Scan for the cell matching the given text and deliver its (X, Y) coordinate at center. 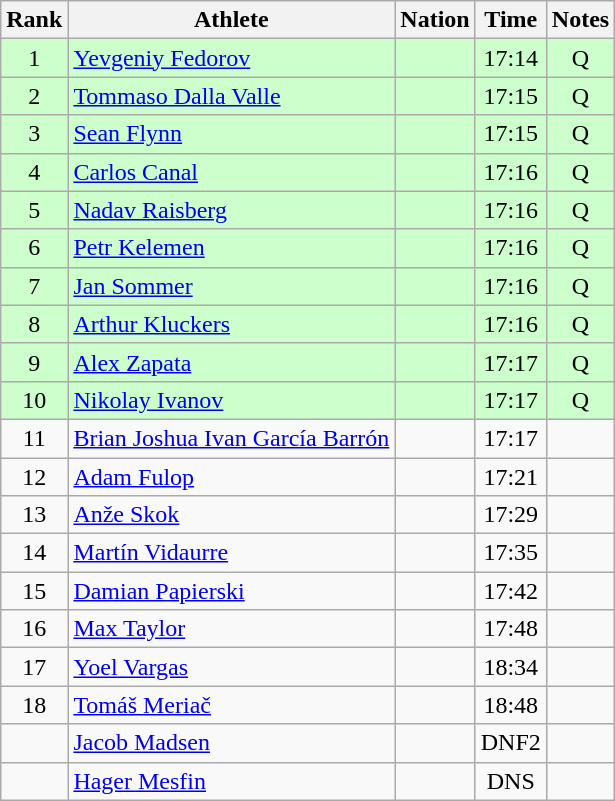
18:34 (510, 667)
9 (34, 362)
Hager Mesfin (232, 781)
17:35 (510, 553)
17 (34, 667)
Max Taylor (232, 629)
Nation (435, 20)
4 (34, 172)
Arthur Kluckers (232, 324)
1 (34, 58)
16 (34, 629)
17:14 (510, 58)
Brian Joshua Ivan García Barrón (232, 438)
15 (34, 591)
17:42 (510, 591)
12 (34, 477)
6 (34, 248)
Athlete (232, 20)
Anže Skok (232, 515)
Time (510, 20)
5 (34, 210)
8 (34, 324)
11 (34, 438)
Alex Zapata (232, 362)
Tommaso Dalla Valle (232, 96)
Carlos Canal (232, 172)
Notes (580, 20)
Jan Sommer (232, 286)
3 (34, 134)
13 (34, 515)
7 (34, 286)
17:21 (510, 477)
Jacob Madsen (232, 743)
Nikolay Ivanov (232, 400)
Yevgeniy Fedorov (232, 58)
18 (34, 705)
14 (34, 553)
Adam Fulop (232, 477)
Damian Papierski (232, 591)
DNF2 (510, 743)
DNS (510, 781)
Martín Vidaurre (232, 553)
Sean Flynn (232, 134)
Nadav Raisberg (232, 210)
2 (34, 96)
10 (34, 400)
18:48 (510, 705)
Petr Kelemen (232, 248)
Yoel Vargas (232, 667)
17:48 (510, 629)
Tomáš Meriač (232, 705)
17:29 (510, 515)
Rank (34, 20)
